Pinpoint the cell where the given text exists, returning its [X, Y] midpoint coordinate. 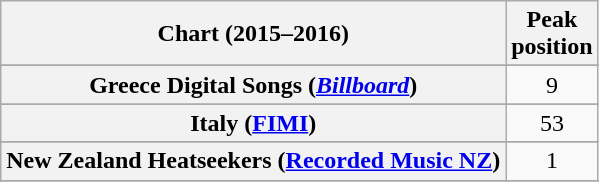
Chart (2015–2016) [254, 34]
1 [552, 161]
Italy (FIMI) [254, 123]
New Zealand Heatseekers (Recorded Music NZ) [254, 161]
Peakposition [552, 34]
Greece Digital Songs (Billboard) [254, 85]
9 [552, 85]
53 [552, 123]
